Capture the cell that displays the provided text and extract its (x, y) central coordinate. 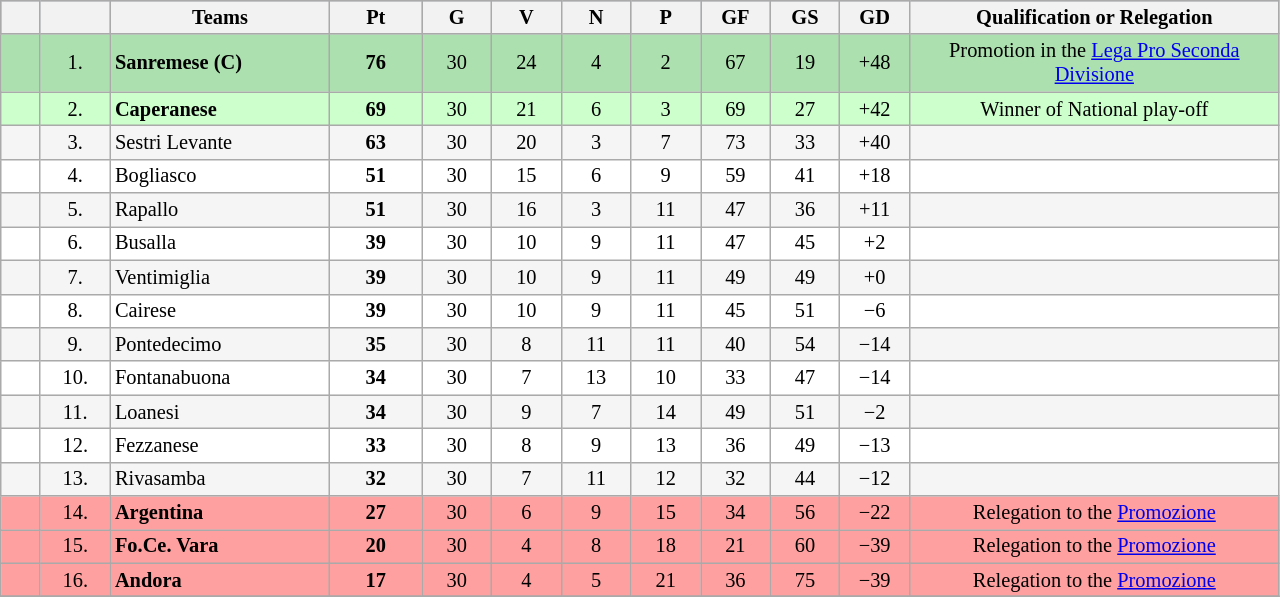
Fontanabuona (220, 378)
56 (805, 513)
76 (376, 63)
2 (666, 63)
3. (75, 142)
1. (75, 63)
+2 (875, 243)
17 (376, 580)
+40 (875, 142)
G (457, 17)
19 (805, 63)
Promotion in the Lega Pro Seconda Divisione (1094, 63)
+42 (875, 109)
10. (75, 378)
5 (596, 580)
Rivasamba (220, 479)
Qualification or Relegation (1094, 17)
Sanremese (C) (220, 63)
40 (735, 344)
N (596, 17)
73 (735, 142)
9. (75, 344)
−6 (875, 311)
V (527, 17)
P (666, 17)
18 (666, 546)
54 (805, 344)
24 (527, 63)
−22 (875, 513)
−13 (875, 445)
2. (75, 109)
+0 (875, 277)
Busalla (220, 243)
Argentina (220, 513)
GS (805, 17)
11. (75, 412)
5. (75, 210)
75 (805, 580)
Andora (220, 580)
13. (75, 479)
Sestri Levante (220, 142)
Teams (220, 17)
8. (75, 311)
Bogliasco (220, 176)
Fezzanese (220, 445)
Pontedecimo (220, 344)
Pt (376, 17)
4. (75, 176)
Loanesi (220, 412)
15. (75, 546)
41 (805, 176)
60 (805, 546)
GF (735, 17)
44 (805, 479)
Ventimiglia (220, 277)
12. (75, 445)
14. (75, 513)
+18 (875, 176)
12 (666, 479)
35 (376, 344)
−2 (875, 412)
7. (75, 277)
16 (527, 210)
GD (875, 17)
16. (75, 580)
Rapallo (220, 210)
6. (75, 243)
Cairese (220, 311)
+11 (875, 210)
Caperanese (220, 109)
+48 (875, 63)
67 (735, 63)
−12 (875, 479)
Fo.Ce. Vara (220, 546)
14 (666, 412)
59 (735, 176)
63 (376, 142)
Winner of National play-off (1094, 109)
